Detect which cell encompasses the target text, then output its (x, y) center coordinate. 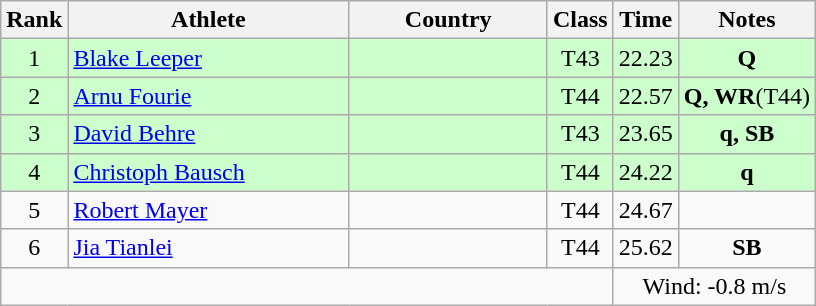
q, SB (746, 134)
24.67 (646, 210)
5 (34, 210)
3 (34, 134)
Notes (746, 20)
Christoph Bausch (208, 172)
22.57 (646, 96)
6 (34, 248)
Rank (34, 20)
Blake Leeper (208, 58)
24.22 (646, 172)
q (746, 172)
Q, WR(T44) (746, 96)
Robert Mayer (208, 210)
1 (34, 58)
Arnu Fourie (208, 96)
4 (34, 172)
SB (746, 248)
2 (34, 96)
Class (580, 20)
David Behre (208, 134)
22.23 (646, 58)
23.65 (646, 134)
25.62 (646, 248)
Wind: -0.8 m/s (714, 286)
Athlete (208, 20)
Time (646, 20)
Country (448, 20)
Jia Tianlei (208, 248)
Q (746, 58)
